Return (X, Y) of the center of cell containing provided text 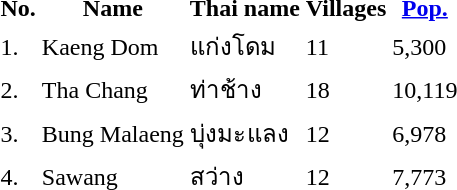
Tha Chang (112, 90)
Bung Malaeng (112, 133)
Kaeng Dom (112, 46)
18 (346, 90)
11 (346, 46)
แก่งโดม (244, 46)
บุ่งมะแลง (244, 133)
ท่าช้าง (244, 90)
12 (346, 133)
